Scan for the cell matching the given text and deliver its [X, Y] coordinate at center. 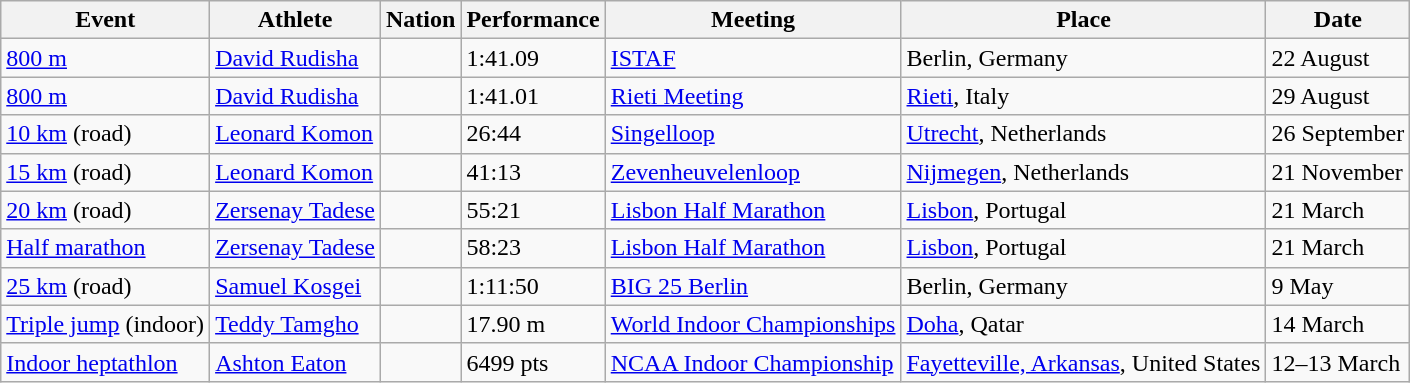
BIG 25 Berlin [753, 286]
26:44 [533, 134]
29 August [1338, 96]
Fayetteville, Arkansas, United States [1084, 362]
Triple jump (indoor) [106, 324]
6499 pts [533, 362]
ISTAF [753, 58]
17.90 m [533, 324]
21 November [1338, 172]
Doha, Qatar [1084, 324]
55:21 [533, 210]
Ashton Eaton [296, 362]
Performance [533, 20]
Rieti Meeting [753, 96]
20 km (road) [106, 210]
1:41.09 [533, 58]
Meeting [753, 20]
25 km (road) [106, 286]
Event [106, 20]
1:11:50 [533, 286]
Place [1084, 20]
41:13 [533, 172]
Nation [420, 20]
Utrecht, Netherlands [1084, 134]
1:41.01 [533, 96]
Athlete [296, 20]
12–13 March [1338, 362]
Teddy Tamgho [296, 324]
10 km (road) [106, 134]
26 September [1338, 134]
Indoor heptathlon [106, 362]
Date [1338, 20]
Singelloop [753, 134]
58:23 [533, 248]
14 March [1338, 324]
NCAA Indoor Championship [753, 362]
Zevenheuvelenloop [753, 172]
Nijmegen, Netherlands [1084, 172]
Rieti, Italy [1084, 96]
Half marathon [106, 248]
15 km (road) [106, 172]
22 August [1338, 58]
World Indoor Championships [753, 324]
Samuel Kosgei [296, 286]
9 May [1338, 286]
